Return (X, Y) of the center of cell containing provided text 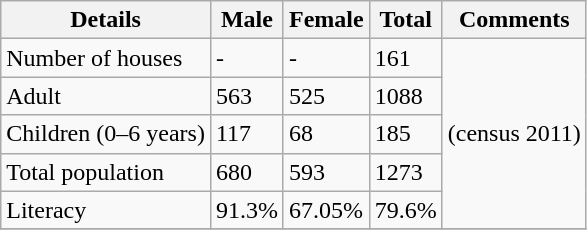
(census 2011) (514, 134)
593 (326, 172)
Total (406, 20)
117 (246, 134)
Female (326, 20)
Adult (106, 96)
Details (106, 20)
68 (326, 134)
67.05% (326, 210)
Total population (106, 172)
Number of houses (106, 58)
680 (246, 172)
185 (406, 134)
Children (0–6 years) (106, 134)
525 (326, 96)
79.6% (406, 210)
91.3% (246, 210)
1273 (406, 172)
Comments (514, 20)
161 (406, 58)
1088 (406, 96)
Literacy (106, 210)
563 (246, 96)
Male (246, 20)
